For the text-containing cell, return its midpoint in (x, y) coordinate format. 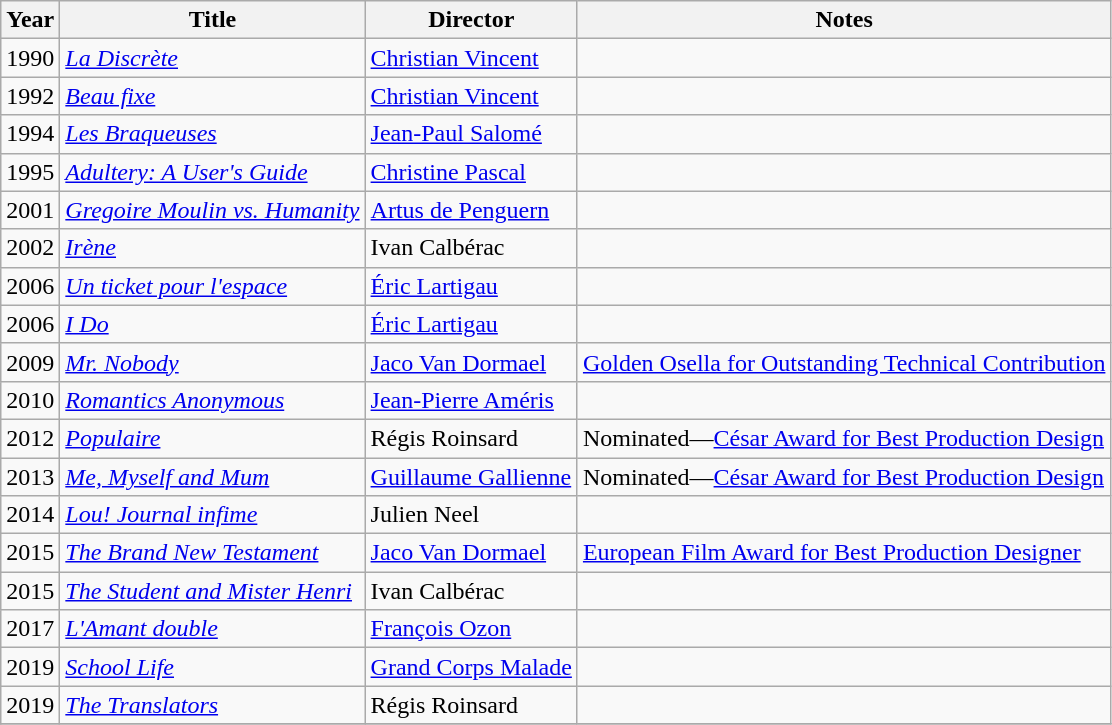
Director (471, 20)
2002 (30, 248)
1994 (30, 134)
Romantics Anonymous (212, 400)
2010 (30, 400)
Lou! Journal infime (212, 515)
2001 (30, 210)
Year (30, 20)
2009 (30, 362)
L'Amant double (212, 629)
Grand Corps Malade (471, 667)
School Life (212, 667)
Christine Pascal (471, 172)
Guillaume Gallienne (471, 477)
European Film Award for Best Production Designer (844, 553)
La Discrète (212, 58)
2013 (30, 477)
Golden Osella for Outstanding Technical Contribution (844, 362)
Beau fixe (212, 96)
2017 (30, 629)
1992 (30, 96)
Jean-Pierre Améris (471, 400)
Adultery: A User's Guide (212, 172)
Irène (212, 248)
François Ozon (471, 629)
I Do (212, 324)
Un ticket pour l'espace (212, 286)
Title (212, 20)
Notes (844, 20)
Gregoire Moulin vs. Humanity (212, 210)
1995 (30, 172)
The Translators (212, 705)
Jean-Paul Salomé (471, 134)
Populaire (212, 438)
Les Braqueuses (212, 134)
Artus de Penguern (471, 210)
Mr. Nobody (212, 362)
The Brand New Testament (212, 553)
Me, Myself and Mum (212, 477)
1990 (30, 58)
2012 (30, 438)
Julien Neel (471, 515)
2014 (30, 515)
The Student and Mister Henri (212, 591)
